Search for the cell housing the specified text and yield its (X, Y) center coordinate. 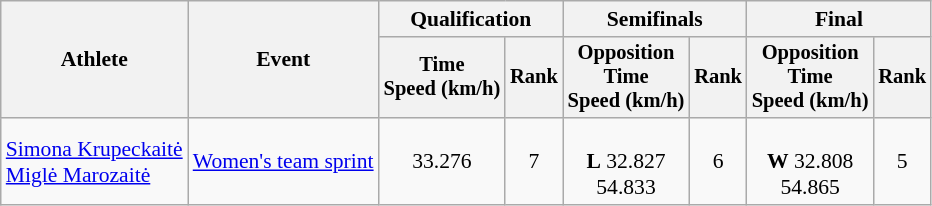
33.276 (442, 162)
TimeSpeed (km/h) (442, 78)
Qualification (471, 19)
Semifinals (655, 19)
Final (839, 19)
L 32.82754.833 (626, 162)
6 (718, 162)
W 32.80854.865 (810, 162)
Simona KrupeckaitėMiglė Marozaitė (94, 162)
Event (284, 60)
7 (534, 162)
5 (902, 162)
Women's team sprint (284, 162)
Athlete (94, 60)
